Locate the cell with the specified text and output its (X, Y) center coordinate. 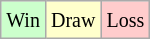
Loss (126, 20)
Win (24, 20)
Draw (72, 20)
